Determine the [x, y] coordinate at the center of the cell enclosing the given text.  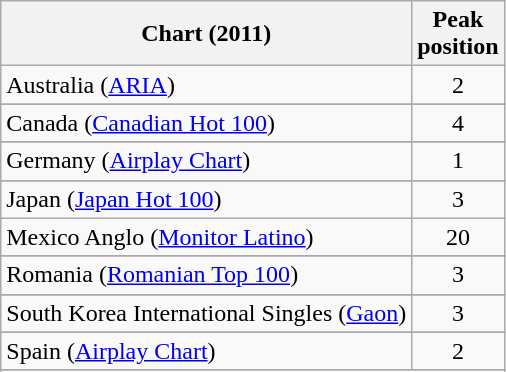
1 [458, 161]
Romania (Romanian Top 100) [206, 275]
4 [458, 123]
Germany (Airplay Chart) [206, 161]
Spain (Airplay Chart) [206, 351]
Canada (Canadian Hot 100) [206, 123]
Japan (Japan Hot 100) [206, 199]
Mexico Anglo (Monitor Latino) [206, 237]
Peakposition [458, 34]
Chart (2011) [206, 34]
20 [458, 237]
Australia (ARIA) [206, 85]
South Korea International Singles (Gaon) [206, 313]
